For the text-containing cell, return its midpoint in [X, Y] coordinate format. 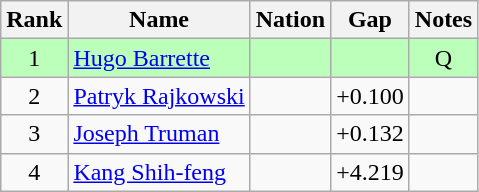
4 [34, 172]
Q [443, 58]
Gap [370, 20]
1 [34, 58]
Joseph Truman [159, 134]
+0.132 [370, 134]
Kang Shih-feng [159, 172]
3 [34, 134]
Patryk Rajkowski [159, 96]
+4.219 [370, 172]
Rank [34, 20]
+0.100 [370, 96]
Notes [443, 20]
Name [159, 20]
Hugo Barrette [159, 58]
Nation [290, 20]
2 [34, 96]
